Capture the cell that displays the provided text and extract its [X, Y] central coordinate. 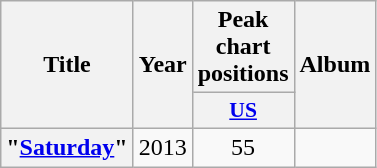
2013 [162, 147]
US [243, 111]
55 [243, 147]
Album [335, 65]
Peak chart positions [243, 47]
Title [67, 65]
"Saturday" [67, 147]
Year [162, 65]
